Return the (x, y) coordinate for the center point of the cell that contains the specified text.  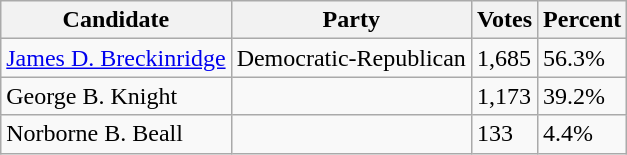
Norborne B. Beall (116, 134)
1,685 (504, 58)
Votes (504, 20)
56.3% (582, 58)
133 (504, 134)
Party (351, 20)
James D. Breckinridge (116, 58)
4.4% (582, 134)
George B. Knight (116, 96)
39.2% (582, 96)
Candidate (116, 20)
Democratic-Republican (351, 58)
Percent (582, 20)
1,173 (504, 96)
